Return (x, y) of the center of cell containing provided text 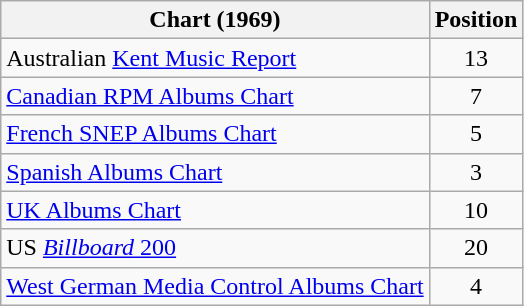
7 (476, 96)
Canadian RPM Albums Chart (215, 96)
13 (476, 58)
10 (476, 210)
3 (476, 172)
West German Media Control Albums Chart (215, 286)
20 (476, 248)
US Billboard 200 (215, 248)
Spanish Albums Chart (215, 172)
Chart (1969) (215, 20)
Australian Kent Music Report (215, 58)
French SNEP Albums Chart (215, 134)
4 (476, 286)
UK Albums Chart (215, 210)
Position (476, 20)
5 (476, 134)
